From the cell containing the given text, extract its center point as (x, y) coordinate. 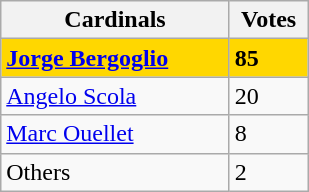
8 (268, 134)
Jorge Bergoglio (116, 58)
2 (268, 172)
85 (268, 58)
Angelo Scola (116, 96)
Others (116, 172)
Cardinals (116, 20)
Marc Ouellet (116, 134)
20 (268, 96)
Votes (268, 20)
